Detect which cell encompasses the target text, then output its [X, Y] center coordinate. 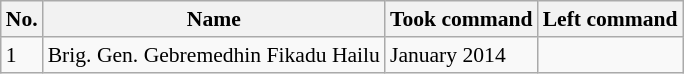
Brig. Gen. Gebremedhin Fikadu Hailu [214, 55]
1 [22, 55]
Left command [610, 19]
January 2014 [462, 55]
Name [214, 19]
Took command [462, 19]
No. [22, 19]
